Scan for the cell matching the given text and deliver its [X, Y] coordinate at center. 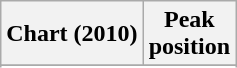
Chart (2010) [72, 34]
Peakposition [189, 34]
